Provide the [x, y] coordinate of the cell's center where the given text is located.  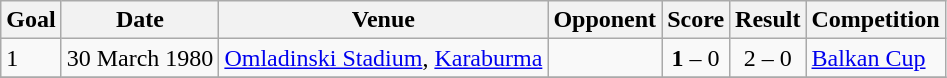
Goal [31, 20]
Date [140, 20]
Omladinski Stadium, Karaburma [384, 58]
Result [768, 20]
Balkan Cup [876, 58]
Competition [876, 20]
Venue [384, 20]
1 [31, 58]
1 – 0 [696, 58]
2 – 0 [768, 58]
Opponent [605, 20]
Score [696, 20]
30 March 1980 [140, 58]
